Scan for the cell matching the given text and deliver its (X, Y) coordinate at center. 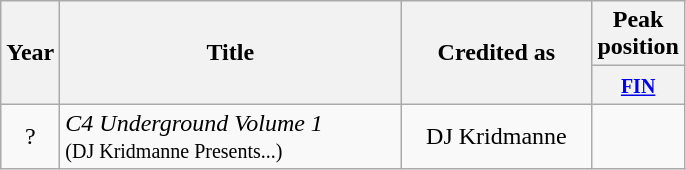
FIN (638, 85)
Title (230, 52)
C4 Underground Volume 1 (DJ Kridmanne Presents...) (230, 136)
Year (30, 52)
? (30, 136)
Credited as (496, 52)
DJ Kridmanne (496, 136)
Peak position (638, 34)
